Extract the (x, y) coordinate from the center of the cell holding the provided text.  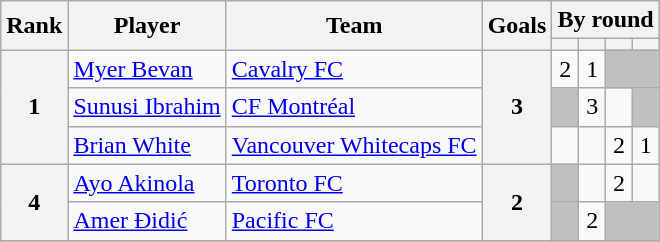
Pacific FC (354, 221)
Vancouver Whitecaps FC (354, 145)
Myer Bevan (147, 69)
Toronto FC (354, 183)
Brian White (147, 145)
Cavalry FC (354, 69)
Ayo Akinola (147, 183)
By round (606, 20)
Amer Đidić (147, 221)
Rank (34, 26)
CF Montréal (354, 107)
4 (34, 202)
Goals (517, 26)
Player (147, 26)
Sunusi Ibrahim (147, 107)
Team (354, 26)
